Determine the (X, Y) coordinate at the center of the cell enclosing the given text.  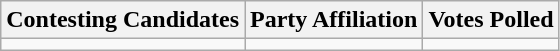
Party Affiliation (334, 20)
Votes Polled (491, 20)
Contesting Candidates (123, 20)
